Detect which cell encompasses the target text, then output its [x, y] center coordinate. 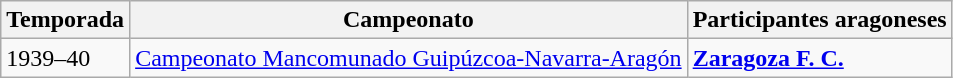
Temporada [66, 20]
1939–40 [66, 58]
Zaragoza F. C. [820, 58]
Campeonato Mancomunado Guipúzcoa-Navarra-Aragón [409, 58]
Campeonato [409, 20]
Participantes aragoneses [820, 20]
